From the cell containing the given text, extract its center point as (x, y) coordinate. 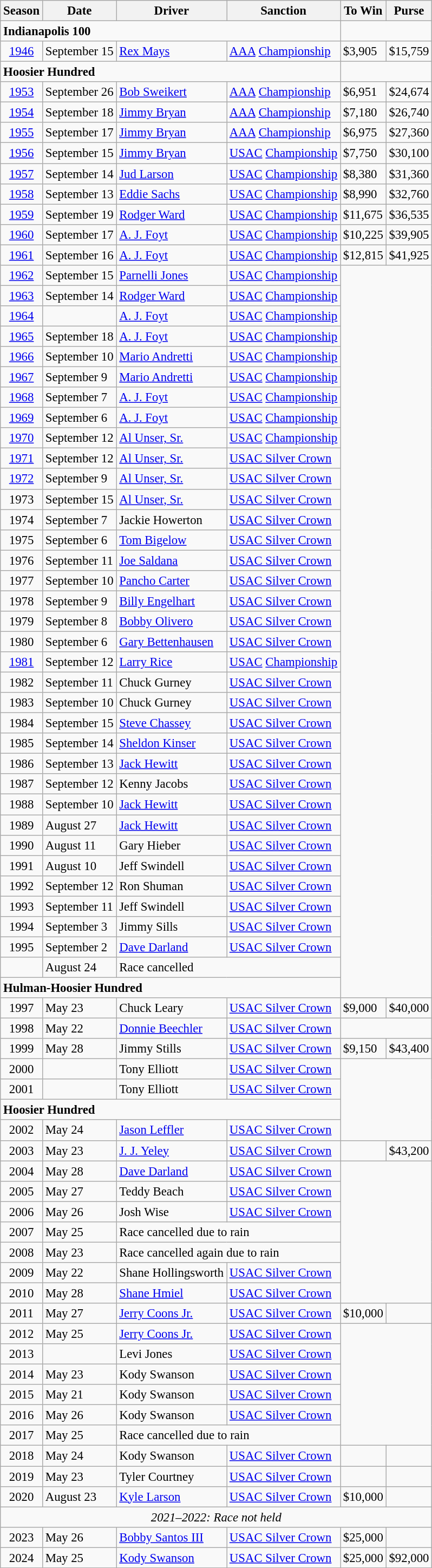
$32,760 (409, 194)
2021–2022: Race not held (217, 1517)
Driver (172, 11)
$7,750 (364, 153)
Shane Hollingsworth (172, 1273)
August 10 (79, 866)
2008 (22, 1252)
Bob Sweikert (172, 92)
2002 (22, 1131)
1974 (22, 520)
Jud Larson (172, 174)
1972 (22, 479)
Tom Bigelow (172, 540)
$8,990 (364, 194)
$9,150 (364, 1049)
Pancho Carter (172, 581)
Sheldon Kinser (172, 743)
1954 (22, 113)
Jackie Howerton (172, 520)
1994 (22, 927)
2003 (22, 1151)
1997 (22, 1008)
1984 (22, 723)
$39,905 (409, 234)
Shane Hmiel (172, 1293)
$30,100 (409, 153)
1995 (22, 947)
2023 (22, 1537)
1999 (22, 1049)
1980 (22, 642)
$27,360 (409, 133)
September 8 (79, 622)
September 26 (79, 92)
1946 (22, 51)
1973 (22, 499)
1975 (22, 540)
2016 (22, 1415)
1964 (22, 316)
1962 (22, 276)
1976 (22, 560)
$15,759 (409, 51)
1956 (22, 153)
Ron Shuman (172, 886)
1981 (22, 662)
Parnelli Jones (172, 276)
$9,000 (364, 1008)
2017 (22, 1435)
Kyle Larson (172, 1497)
2010 (22, 1293)
2012 (22, 1334)
$24,674 (409, 92)
2009 (22, 1273)
1971 (22, 459)
2005 (22, 1191)
2019 (22, 1476)
2014 (22, 1375)
Kenny Jacobs (172, 785)
August 27 (79, 825)
Date (79, 11)
$3,905 (364, 51)
September 19 (79, 214)
2018 (22, 1456)
Joe Saldana (172, 560)
Josh Wise (172, 1212)
$36,535 (409, 214)
Chuck Leary (172, 1008)
1957 (22, 174)
Sanction (284, 11)
September 16 (79, 255)
1978 (22, 601)
$40,000 (409, 1008)
2011 (22, 1314)
Purse (409, 11)
2007 (22, 1232)
Jimmy Stills (172, 1049)
2020 (22, 1497)
$11,675 (364, 214)
Levi Jones (172, 1354)
1988 (22, 805)
1993 (22, 906)
Jason Leffler (172, 1131)
Race cancelled again due to rain (228, 1252)
1998 (22, 1029)
2001 (22, 1089)
$43,200 (409, 1151)
$8,380 (364, 174)
1979 (22, 622)
$6,951 (364, 92)
August 11 (79, 845)
1966 (22, 357)
Season (22, 11)
August 23 (79, 1497)
$12,815 (364, 255)
1969 (22, 418)
$31,360 (409, 174)
2024 (22, 1558)
2000 (22, 1069)
2013 (22, 1354)
$26,740 (409, 113)
1970 (22, 438)
Gary Bettenhausen (172, 642)
Tyler Courtney (172, 1476)
$43,400 (409, 1049)
2015 (22, 1395)
1977 (22, 581)
1965 (22, 336)
Hulman-Hoosier Hundred (171, 988)
1982 (22, 683)
Indianapolis 100 (171, 31)
1991 (22, 866)
Jimmy Sills (172, 927)
1985 (22, 743)
May 21 (79, 1395)
Donnie Beechler (172, 1029)
1989 (22, 825)
Billy Engelhart (172, 601)
$6,975 (364, 133)
1955 (22, 133)
1968 (22, 397)
1990 (22, 845)
1960 (22, 234)
J. J. Yeley (172, 1151)
Larry Rice (172, 662)
$10,225 (364, 234)
1983 (22, 703)
Bobby Olivero (172, 622)
1959 (22, 214)
2006 (22, 1212)
Eddie Sachs (172, 194)
1987 (22, 785)
1961 (22, 255)
Race cancelled (228, 968)
1953 (22, 92)
1958 (22, 194)
To Win (364, 11)
$7,180 (364, 113)
Steve Chassey (172, 723)
1986 (22, 764)
Teddy Beach (172, 1191)
Rex Mays (172, 51)
September 2 (79, 947)
$41,925 (409, 255)
September 3 (79, 927)
1967 (22, 377)
2004 (22, 1171)
Bobby Santos III (172, 1537)
August 24 (79, 968)
Gary Hieber (172, 845)
1992 (22, 886)
1963 (22, 296)
$92,000 (409, 1558)
